Determine the (X, Y) coordinate at the center of the cell enclosing the given text.  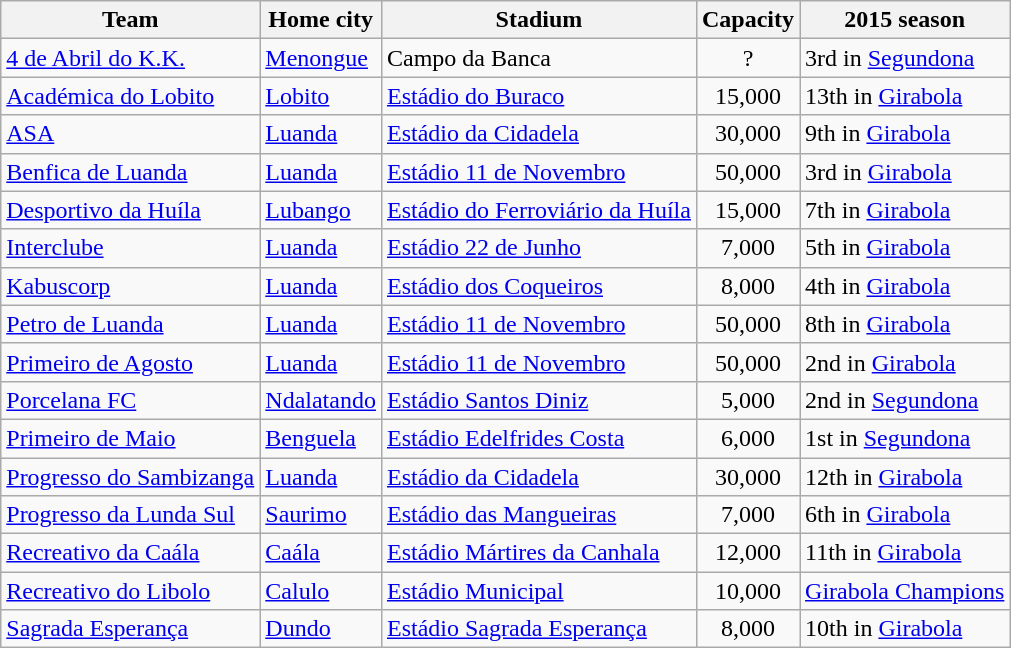
Menongue (321, 58)
13th in Girabola (905, 96)
11th in Girabola (905, 553)
Estádio 22 de Junho (538, 248)
Benguela (321, 438)
8th in Girabola (905, 324)
1st in Segundona (905, 438)
Ndalatando (321, 400)
Saurimo (321, 515)
Team (130, 20)
Progresso da Lunda Sul (130, 515)
5,000 (748, 400)
4 de Abril do K.K. (130, 58)
ASA (130, 134)
Girabola Champions (905, 591)
2nd in Segundona (905, 400)
Estádio do Ferroviário da Huíla (538, 210)
Estádio Edelfrides Costa (538, 438)
Home city (321, 20)
Desportivo da Huíla (130, 210)
Estádio das Mangueiras (538, 515)
? (748, 58)
6th in Girabola (905, 515)
3rd in Segundona (905, 58)
Kabuscorp (130, 286)
Progresso do Sambizanga (130, 477)
Académica do Lobito (130, 96)
2nd in Girabola (905, 362)
Lubango (321, 210)
Primeiro de Agosto (130, 362)
Estádio dos Coqueiros (538, 286)
Recreativo da Caála (130, 553)
7th in Girabola (905, 210)
Capacity (748, 20)
10,000 (748, 591)
Estádio Santos Diniz (538, 400)
Campo da Banca (538, 58)
12th in Girabola (905, 477)
Interclube (130, 248)
12,000 (748, 553)
Caála (321, 553)
10th in Girabola (905, 629)
6,000 (748, 438)
Dundo (321, 629)
Porcelana FC (130, 400)
Petro de Luanda (130, 324)
Calulo (321, 591)
5th in Girabola (905, 248)
4th in Girabola (905, 286)
Recreativo do Libolo (130, 591)
Estádio Mártires da Canhala (538, 553)
Primeiro de Maio (130, 438)
Sagrada Esperança (130, 629)
Lobito (321, 96)
Stadium (538, 20)
Estádio Sagrada Esperança (538, 629)
Benfica de Luanda (130, 172)
2015 season (905, 20)
Estádio do Buraco (538, 96)
9th in Girabola (905, 134)
3rd in Girabola (905, 172)
Estádio Municipal (538, 591)
